Provide the [X, Y] coordinate of the cell's center where the given text is located.  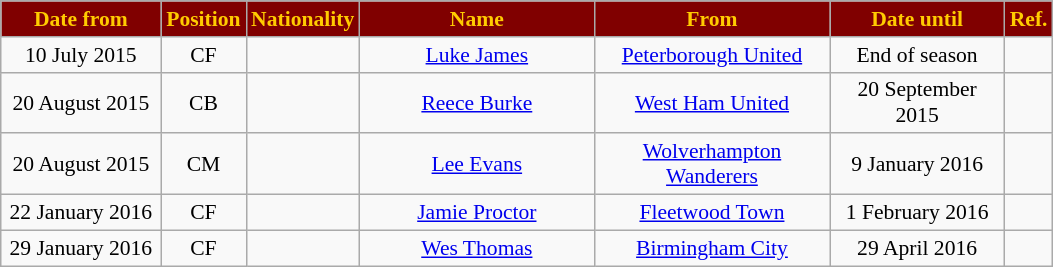
Jamie Proctor [476, 213]
West Ham United [712, 102]
Position [204, 19]
Date until [918, 19]
29 January 2016 [81, 248]
Peterborough United [712, 55]
From [712, 19]
Lee Evans [476, 164]
CB [204, 102]
Ref. [1029, 19]
1 February 2016 [918, 213]
Nationality [302, 19]
Wes Thomas [476, 248]
Luke James [476, 55]
Wolverhampton Wanderers [712, 164]
29 April 2016 [918, 248]
9 January 2016 [918, 164]
22 January 2016 [81, 213]
CM [204, 164]
End of season [918, 55]
Date from [81, 19]
Birmingham City [712, 248]
20 September 2015 [918, 102]
Reece Burke [476, 102]
10 July 2015 [81, 55]
Name [476, 19]
Fleetwood Town [712, 213]
